Pinpoint the cell where the given text exists, returning its [X, Y] midpoint coordinate. 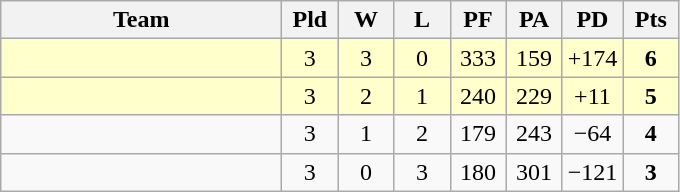
PD [592, 20]
6 [651, 58]
333 [478, 58]
+174 [592, 58]
180 [478, 172]
179 [478, 134]
+11 [592, 96]
Team [142, 20]
Pts [651, 20]
W [366, 20]
301 [534, 172]
L [422, 20]
PA [534, 20]
159 [534, 58]
243 [534, 134]
5 [651, 96]
PF [478, 20]
229 [534, 96]
240 [478, 96]
Pld [310, 20]
4 [651, 134]
−121 [592, 172]
−64 [592, 134]
